From the cell containing the given text, extract its center point as [x, y] coordinate. 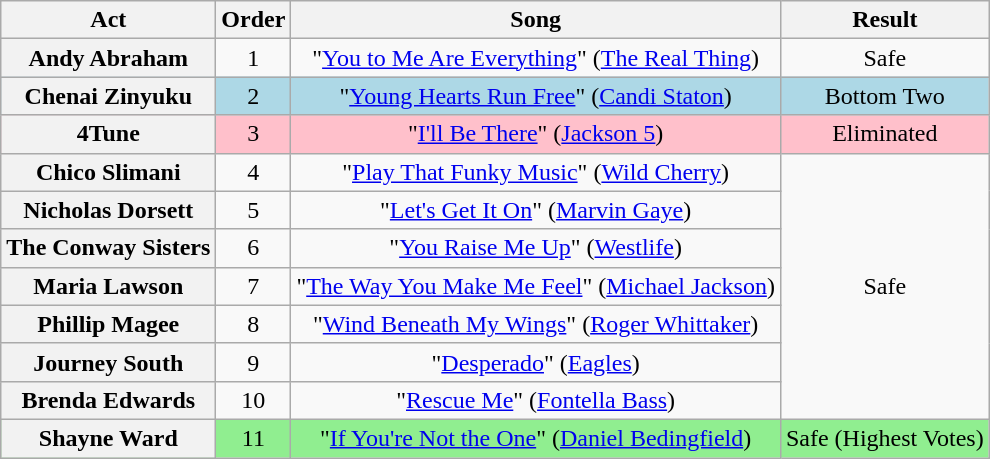
"Let's Get It On" (Marvin Gaye) [536, 210]
Safe (Highest Votes) [884, 438]
Journey South [108, 362]
"If You're Not the One" (Daniel Bedingfield) [536, 438]
Result [884, 20]
Andy Abraham [108, 58]
Order [254, 20]
"Rescue Me" (Fontella Bass) [536, 400]
"Young Hearts Run Free" (Candi Staton) [536, 96]
Act [108, 20]
3 [254, 134]
1 [254, 58]
"You to Me Are Everything" (The Real Thing) [536, 58]
Phillip Magee [108, 324]
Nicholas Dorsett [108, 210]
4 [254, 172]
6 [254, 248]
"Play That Funky Music" (Wild Cherry) [536, 172]
8 [254, 324]
"The Way You Make Me Feel" (Michael Jackson) [536, 286]
Bottom Two [884, 96]
2 [254, 96]
10 [254, 400]
The Conway Sisters [108, 248]
11 [254, 438]
Chenai Zinyuku [108, 96]
7 [254, 286]
Eliminated [884, 134]
4Tune [108, 134]
9 [254, 362]
"Desperado" (Eagles) [536, 362]
Song [536, 20]
Shayne Ward [108, 438]
Chico Slimani [108, 172]
"You Raise Me Up" (Westlife) [536, 248]
"I'll Be There" (Jackson 5) [536, 134]
Maria Lawson [108, 286]
Brenda Edwards [108, 400]
5 [254, 210]
"Wind Beneath My Wings" (Roger Whittaker) [536, 324]
